Capture the cell that displays the provided text and extract its (x, y) central coordinate. 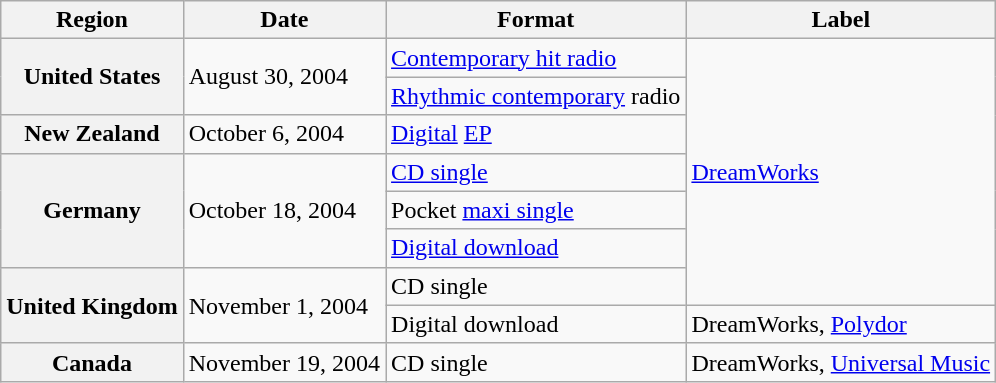
October 18, 2004 (284, 210)
Pocket maxi single (536, 210)
United Kingdom (92, 305)
DreamWorks, Universal Music (841, 362)
DreamWorks, Polydor (841, 324)
Contemporary hit radio (536, 58)
October 6, 2004 (284, 134)
November 19, 2004 (284, 362)
New Zealand (92, 134)
Region (92, 20)
United States (92, 77)
Germany (92, 210)
Rhythmic contemporary radio (536, 96)
November 1, 2004 (284, 305)
Format (536, 20)
Canada (92, 362)
Digital EP (536, 134)
Label (841, 20)
August 30, 2004 (284, 77)
DreamWorks (841, 172)
Date (284, 20)
